Capture the cell that displays the provided text and extract its [x, y] central coordinate. 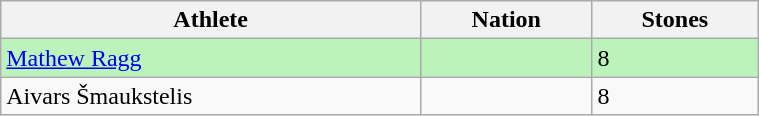
Mathew Ragg [211, 58]
Nation [506, 20]
Aivars Šmaukstelis [211, 96]
Athlete [211, 20]
Stones [675, 20]
